Determine the [X, Y] coordinate at the center of the cell enclosing the given text.  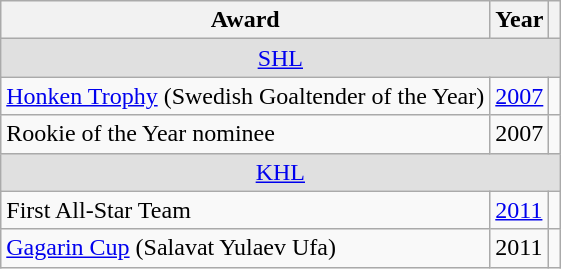
First All-Star Team [246, 210]
Rookie of the Year nominee [246, 134]
KHL [280, 172]
Year [520, 20]
Award [246, 20]
Honken Trophy (Swedish Goaltender of the Year) [246, 96]
SHL [280, 58]
Gagarin Cup (Salavat Yulaev Ufa) [246, 248]
